Scan for the cell matching the given text and deliver its (X, Y) coordinate at center. 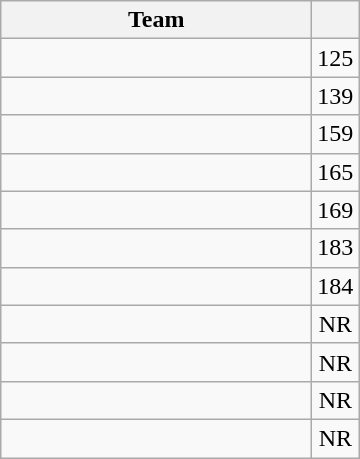
184 (336, 286)
Team (156, 20)
159 (336, 134)
183 (336, 248)
169 (336, 210)
139 (336, 96)
125 (336, 58)
165 (336, 172)
